From the cell containing the given text, extract its center point as (x, y) coordinate. 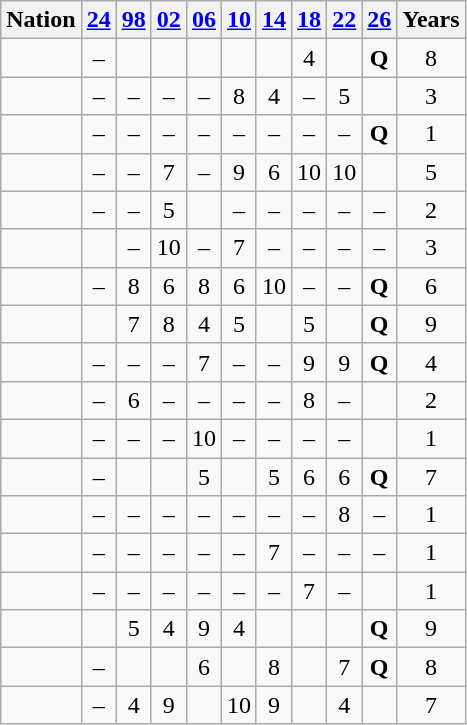
02 (168, 20)
Years (431, 20)
14 (274, 20)
18 (310, 20)
06 (204, 20)
Nation (41, 20)
26 (380, 20)
22 (344, 20)
98 (134, 20)
24 (98, 20)
